Detect which cell encompasses the target text, then output its (X, Y) center coordinate. 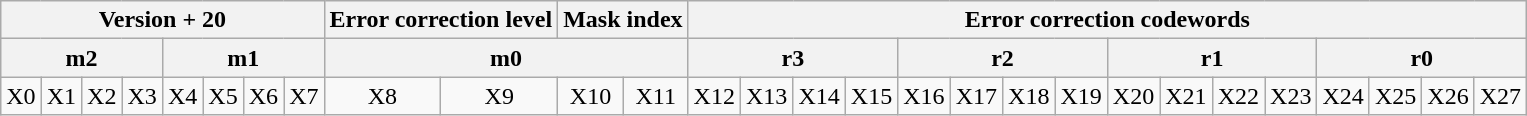
X14 (819, 96)
X2 (102, 96)
X9 (500, 96)
X26 (1448, 96)
X6 (263, 96)
X25 (1395, 96)
r0 (1422, 58)
r1 (1212, 58)
X27 (1500, 96)
X19 (1081, 96)
X4 (182, 96)
X23 (1291, 96)
X7 (304, 96)
X0 (21, 96)
r3 (793, 58)
X17 (976, 96)
X15 (871, 96)
X21 (1186, 96)
X20 (1133, 96)
X24 (1343, 96)
X18 (1029, 96)
X22 (1238, 96)
X11 (656, 96)
X1 (61, 96)
X10 (591, 96)
X3 (142, 96)
X8 (382, 96)
r2 (1003, 58)
Version + 20 (162, 20)
X5 (223, 96)
X13 (766, 96)
Mask index (623, 20)
m1 (243, 58)
X12 (714, 96)
m2 (82, 58)
Error correction codewords (1107, 20)
Error correction level (441, 20)
m0 (506, 58)
X16 (924, 96)
